Return [x, y] of the center of cell containing provided text 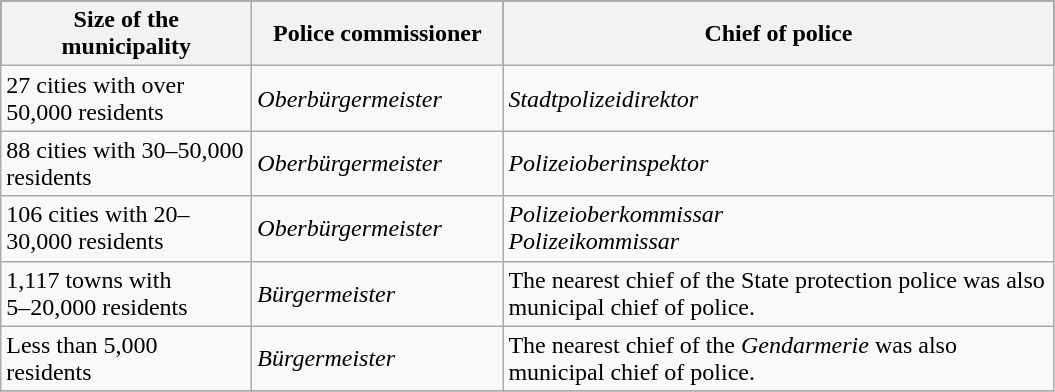
88 cities with 30–50,000 residents [126, 164]
Police commissioner [378, 34]
Chief of police [778, 34]
The nearest chief of the State protection police was also municipal chief of police. [778, 294]
106 cities with 20–30,000 residents [126, 228]
27 cities with over 50,000 residents [126, 98]
Polizeioberkommissar Polizeikommissar [778, 228]
Size of the municipality [126, 34]
Less than 5,000 residents [126, 358]
Polizeioberinspektor [778, 164]
1,117 towns with 5–20,000 residents [126, 294]
Stadtpolizeidirektor [778, 98]
The nearest chief of the Gendarmerie was also municipal chief of police. [778, 358]
